Pinpoint the cell where the given text exists, returning its [X, Y] midpoint coordinate. 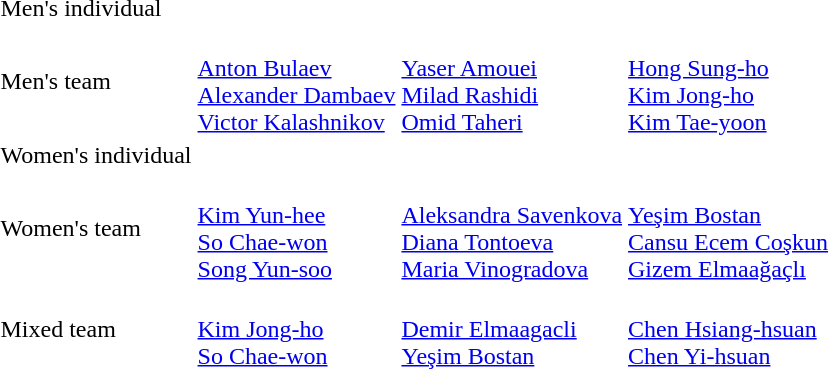
Kim Yun-heeSo Chae-wonSong Yun-soo [296, 228]
Anton BulaevAlexander DambaevVictor Kalashnikov [296, 82]
Yaser AmoueiMilad RashidiOmid Taheri [512, 82]
Aleksandra SavenkovaDiana TontoevaMaria Vinogradova [512, 228]
